Extract the [x, y] coordinate from the center of the cell holding the provided text.  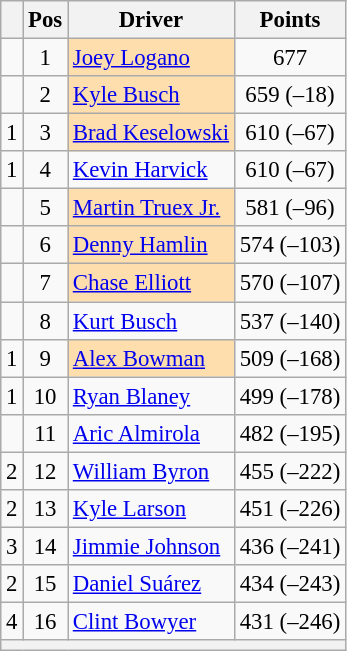
14 [46, 546]
570 (–107) [290, 283]
Denny Hamlin [152, 245]
13 [46, 509]
Alex Bowman [152, 358]
Pos [46, 20]
15 [46, 584]
6 [46, 245]
7 [46, 283]
9 [46, 358]
455 (–222) [290, 471]
Joey Logano [152, 58]
Kurt Busch [152, 321]
Kyle Larson [152, 509]
Jimmie Johnson [152, 546]
Clint Bowyer [152, 621]
Driver [152, 20]
677 [290, 58]
574 (–103) [290, 245]
Points [290, 20]
Aric Almirola [152, 433]
10 [46, 396]
8 [46, 321]
11 [46, 433]
Kyle Busch [152, 95]
Brad Keselowski [152, 133]
659 (–18) [290, 95]
451 (–226) [290, 509]
431 (–246) [290, 621]
Daniel Suárez [152, 584]
William Byron [152, 471]
Kevin Harvick [152, 170]
581 (–96) [290, 208]
434 (–243) [290, 584]
Ryan Blaney [152, 396]
12 [46, 471]
499 (–178) [290, 396]
509 (–168) [290, 358]
16 [46, 621]
436 (–241) [290, 546]
Chase Elliott [152, 283]
482 (–195) [290, 433]
Martin Truex Jr. [152, 208]
5 [46, 208]
537 (–140) [290, 321]
